Capture the cell that displays the provided text and extract its (X, Y) central coordinate. 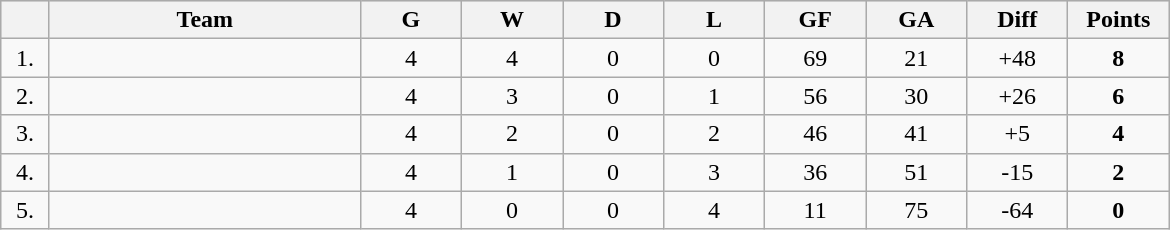
75 (916, 210)
36 (816, 172)
41 (916, 134)
5. (26, 210)
69 (816, 58)
+5 (1018, 134)
30 (916, 96)
2. (26, 96)
GA (916, 20)
Diff (1018, 20)
G (410, 20)
+26 (1018, 96)
D (612, 20)
4. (26, 172)
6 (1118, 96)
1. (26, 58)
3. (26, 134)
W (512, 20)
GF (816, 20)
L (714, 20)
-64 (1018, 210)
+48 (1018, 58)
46 (816, 134)
Team (204, 20)
Points (1118, 20)
11 (816, 210)
-15 (1018, 172)
21 (916, 58)
51 (916, 172)
56 (816, 96)
8 (1118, 58)
